Capture the cell that displays the provided text and extract its [x, y] central coordinate. 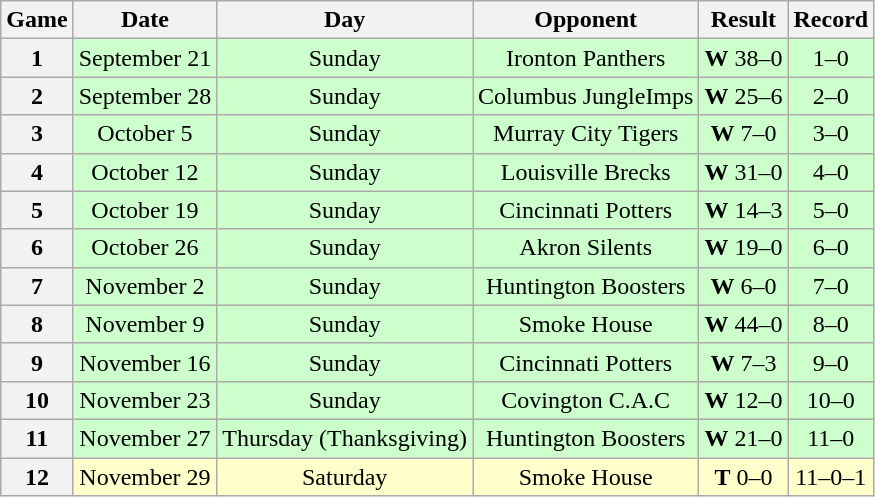
2–0 [831, 96]
W 25–6 [744, 96]
W 12–0 [744, 400]
October 12 [145, 172]
9 [37, 362]
Saturday [345, 477]
W 44–0 [744, 324]
Game [37, 20]
7 [37, 286]
Day [345, 20]
2 [37, 96]
10 [37, 400]
4–0 [831, 172]
Louisville Brecks [585, 172]
Date [145, 20]
Thursday (Thanksgiving) [345, 438]
November 9 [145, 324]
5 [37, 210]
Result [744, 20]
W 7–0 [744, 134]
Record [831, 20]
September 21 [145, 58]
12 [37, 477]
6 [37, 248]
W 14–3 [744, 210]
3–0 [831, 134]
11 [37, 438]
October 26 [145, 248]
9–0 [831, 362]
3 [37, 134]
11–0 [831, 438]
September 28 [145, 96]
November 29 [145, 477]
5–0 [831, 210]
7–0 [831, 286]
8 [37, 324]
October 5 [145, 134]
4 [37, 172]
1–0 [831, 58]
W 6–0 [744, 286]
10–0 [831, 400]
W 21–0 [744, 438]
Murray City Tigers [585, 134]
Opponent [585, 20]
Akron Silents [585, 248]
W 31–0 [744, 172]
November 16 [145, 362]
November 23 [145, 400]
W 19–0 [744, 248]
8–0 [831, 324]
W 7–3 [744, 362]
11–0–1 [831, 477]
1 [37, 58]
November 27 [145, 438]
Covington C.A.C [585, 400]
Columbus JungleImps [585, 96]
T 0–0 [744, 477]
6–0 [831, 248]
October 19 [145, 210]
Ironton Panthers [585, 58]
W 38–0 [744, 58]
November 2 [145, 286]
